Detect which cell encompasses the target text, then output its (x, y) center coordinate. 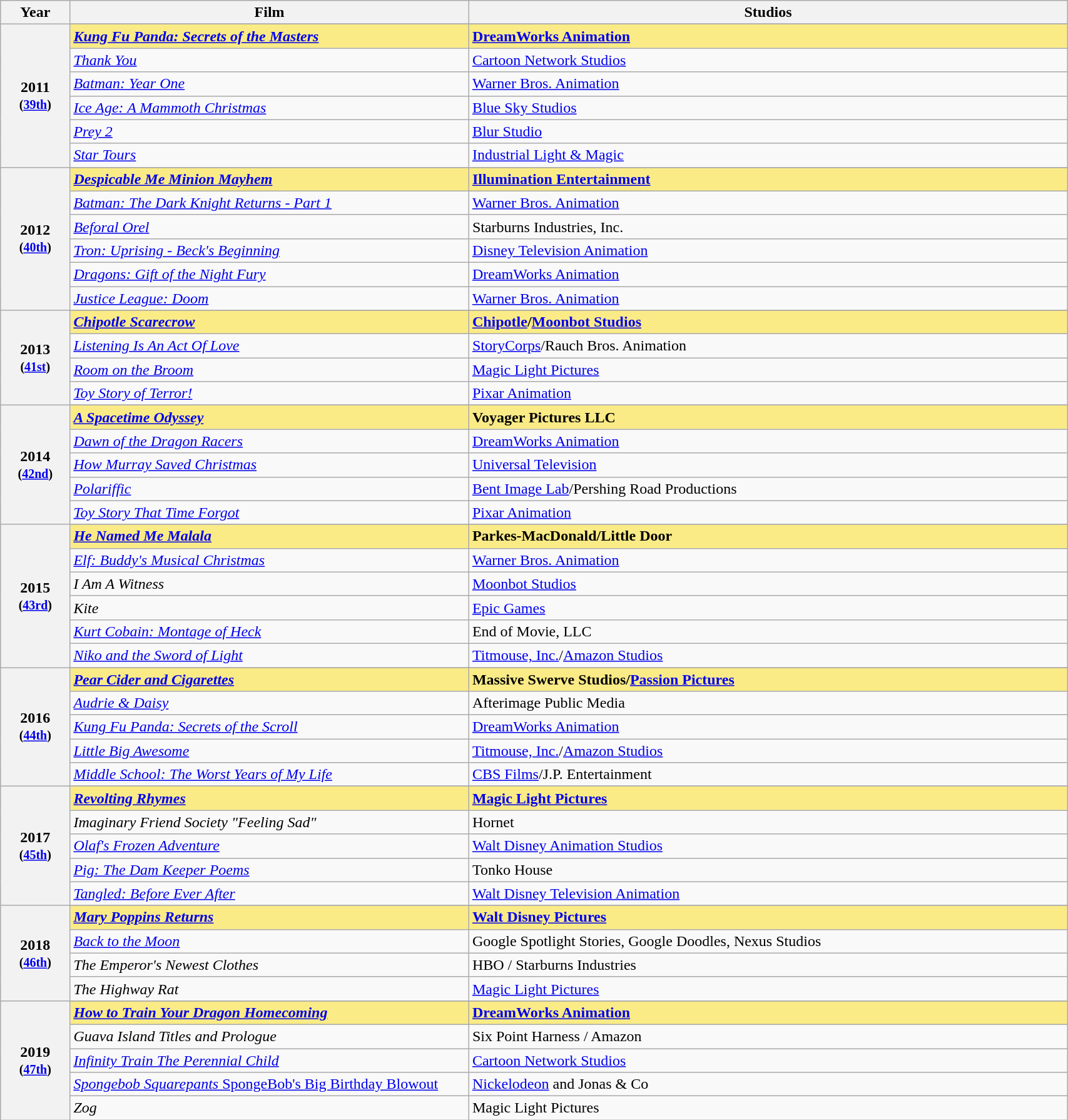
2014 (42nd) (35, 465)
2013 (41st) (35, 358)
Parkes-MacDonald/Little Door (768, 536)
Epic Games (768, 608)
Little Big Awesome (270, 751)
Ice Age: A Mammoth Christmas (270, 108)
StoryCorps/Rauch Bros. Animation (768, 346)
Niko and the Sword of Light (270, 655)
Batman: Year One (270, 84)
Chipotle/Moonbot Studios (768, 322)
2016 (44th) (35, 726)
Toy Story of Terror! (270, 394)
Listening Is An Act Of Love (270, 346)
Tangled: Before Ever After (270, 893)
He Named Me Malala (270, 536)
Blue Sky Studios (768, 108)
Room on the Broom (270, 370)
The Emperor's Newest Clothes (270, 965)
Disney Television Animation (768, 250)
Elf: Buddy's Musical Christmas (270, 560)
Pig: The Dam Keeper Poems (270, 870)
Walt Disney Pictures (768, 917)
Massive Swerve Studios/Passion Pictures (768, 679)
Dawn of the Dragon Racers (270, 441)
Chipotle Scarecrow (270, 322)
Tonko House (768, 870)
Pear Cider and Cigarettes (270, 679)
Guava Island Titles and Prologue (270, 1036)
Six Point Harness / Amazon (768, 1036)
Moonbot Studios (768, 584)
Spongebob Squarepants SpongeBob's Big Birthday Blowout (270, 1084)
Afterimage Public Media (768, 703)
2011 (39th) (35, 96)
Walt Disney Television Animation (768, 893)
Batman: The Dark Knight Returns - Part 1 (270, 203)
Thank You (270, 60)
2019 (47th) (35, 1060)
Blur Studio (768, 131)
Bent Image Lab/Pershing Road Productions (768, 489)
2017 (45th) (35, 846)
Voyager Pictures LLC (768, 417)
Tron: Uprising - Beck's Beginning (270, 250)
2015 (43rd) (35, 596)
How Murray Saved Christmas (270, 465)
Kung Fu Panda: Secrets of the Scroll (270, 727)
Film (270, 13)
Dragons: Gift of the Night Fury (270, 274)
Revolting Rhymes (270, 798)
CBS Films/J.P. Entertainment (768, 775)
Infinity Train The Perennial Child (270, 1061)
Walt Disney Animation Studios (768, 846)
Universal Television (768, 465)
Prey 2 (270, 131)
Studios (768, 13)
Mary Poppins Returns (270, 917)
Illumination Entertainment (768, 179)
2018 (46th) (35, 953)
Justice League: Doom (270, 298)
A Spacetime Odyssey (270, 417)
Despicable Me Minion Mayhem (270, 179)
Polariffic (270, 489)
Star Tours (270, 155)
Year (35, 13)
Audrie & Daisy (270, 703)
Beforal Orel (270, 227)
Middle School: The Worst Years of My Life (270, 775)
I Am A Witness (270, 584)
End of Movie, LLC (768, 631)
Kurt Cobain: Montage of Heck (270, 631)
Kung Fu Panda: Secrets of the Masters (270, 36)
Zog (270, 1108)
Toy Story That Time Forgot (270, 512)
The Highway Rat (270, 989)
How to Train Your Dragon Homecoming (270, 1012)
Starburns Industries, Inc. (768, 227)
HBO / Starburns Industries (768, 965)
2012 (40th) (35, 238)
Nickelodeon and Jonas & Co (768, 1084)
Imaginary Friend Society "Feeling Sad" (270, 822)
Kite (270, 608)
Google Spotlight Stories, Google Doodles, Nexus Studios (768, 941)
Industrial Light & Magic (768, 155)
Hornet (768, 822)
Back to the Moon (270, 941)
Olaf's Frozen Adventure (270, 846)
